Capture the cell that displays the provided text and extract its (x, y) central coordinate. 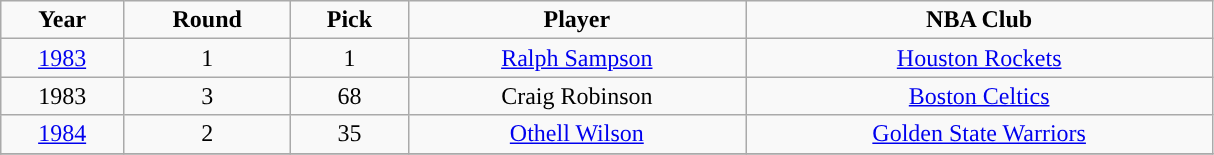
Craig Robinson (577, 96)
Pick (350, 20)
3 (208, 96)
Round (208, 20)
2 (208, 134)
1984 (62, 134)
Ralph Sampson (577, 58)
Player (577, 20)
68 (350, 96)
Boston Celtics (980, 96)
Year (62, 20)
Houston Rockets (980, 58)
NBA Club (980, 20)
Golden State Warriors (980, 134)
Othell Wilson (577, 134)
35 (350, 134)
